From the cell containing the given text, extract its center point as (x, y) coordinate. 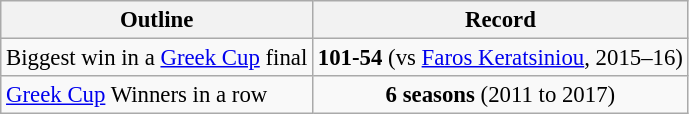
Greek Cup Winners in a row (157, 95)
Biggest win in a Greek Cup final (157, 58)
Record (501, 20)
101-54 (vs Faros Keratsiniou, 2015–16) (501, 58)
6 seasons (2011 to 2017) (501, 95)
Outline (157, 20)
